Find where the given text appears and provide that cell's center as (x, y) coordinate. 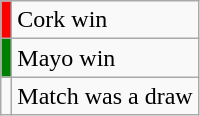
Cork win (105, 20)
Mayo win (105, 58)
Match was a draw (105, 96)
